Return the [X, Y] coordinate for the center point of the cell that contains the specified text.  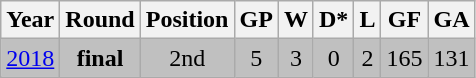
0 [333, 58]
Round [100, 20]
Year [30, 20]
D* [333, 20]
2nd [187, 58]
2 [368, 58]
3 [296, 58]
Position [187, 20]
2018 [30, 58]
GF [404, 20]
final [100, 58]
GA [452, 20]
L [368, 20]
131 [452, 58]
165 [404, 58]
W [296, 20]
GP [256, 20]
5 [256, 58]
